Search for the cell housing the specified text and yield its [X, Y] center coordinate. 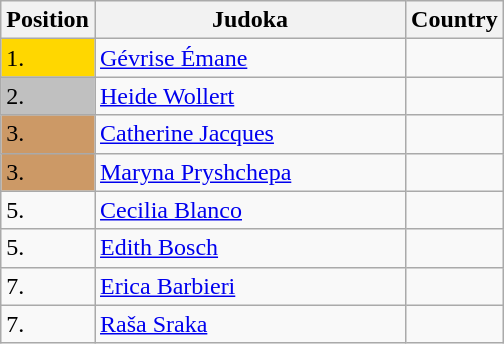
Raša Sraka [250, 324]
Heide Wollert [250, 96]
Catherine Jacques [250, 134]
Maryna Pryshchepa [250, 172]
Erica Barbieri [250, 286]
2. [48, 96]
Position [48, 20]
Country [455, 20]
Gévrise Émane [250, 58]
Cecilia Blanco [250, 210]
Judoka [250, 20]
1. [48, 58]
Edith Bosch [250, 248]
